From the cell containing the given text, extract its center point as (X, Y) coordinate. 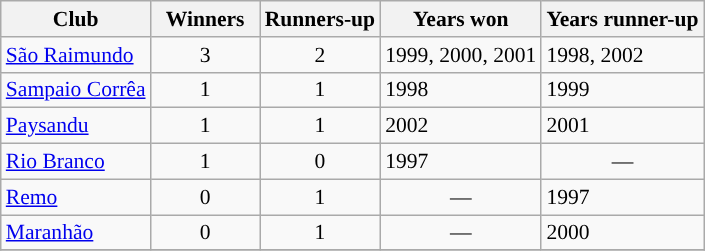
Sampaio Corrêa (76, 90)
1998, 2002 (622, 55)
Winners (206, 19)
Paysandu (76, 126)
Remo (76, 197)
2002 (460, 126)
1999 (622, 90)
1998 (460, 90)
3 (206, 55)
2 (320, 55)
Runners-up (320, 19)
Years runner-up (622, 19)
Maranhão (76, 233)
Years won (460, 19)
Rio Branco (76, 162)
2001 (622, 126)
São Raimundo (76, 55)
2000 (622, 233)
Club (76, 19)
1999, 2000, 2001 (460, 55)
